Extract the [X, Y] coordinate from the center of the cell holding the provided text.  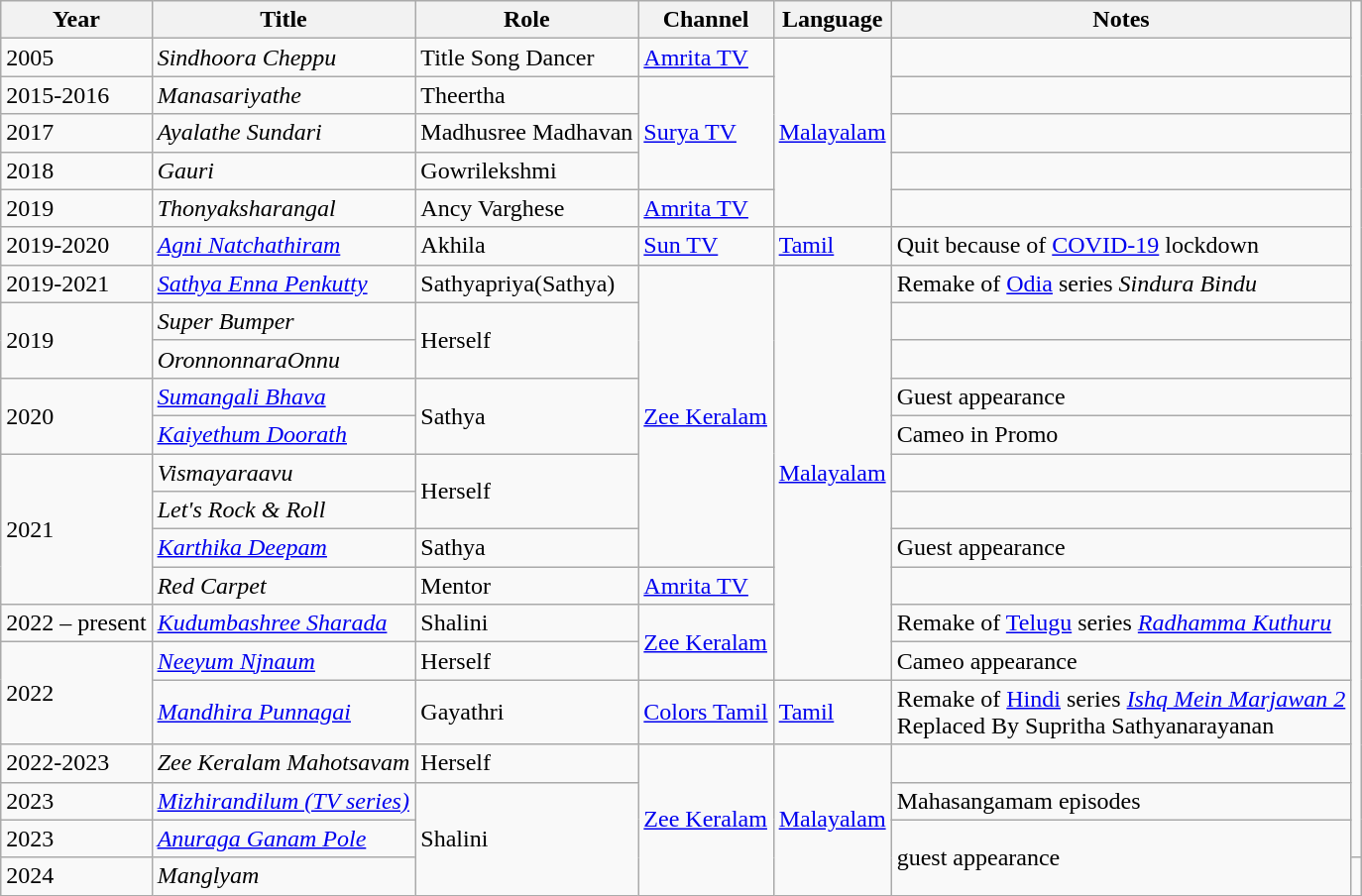
Mizhirandilum (TV series) [284, 801]
Let's Rock & Roll [284, 510]
Title [284, 20]
Vismayaraavu [284, 473]
Manasariyathe [284, 95]
Sumangali Bhava [284, 396]
2005 [76, 57]
Mandhira Punnagai [284, 712]
Remake of Odia series Sindura Bindu [1121, 283]
2019-2021 [76, 283]
2024 [76, 876]
Sathyapriya(Sathya) [527, 283]
Kaiyethum Doorath [284, 434]
Gayathri [527, 712]
2017 [76, 133]
2020 [76, 415]
Super Bumper [284, 321]
Sindhoora Cheppu [284, 57]
Gauri [284, 170]
2022-2023 [76, 763]
Thonyaksharangal [284, 208]
Agni Natchathiram [284, 246]
Colors Tamil [706, 712]
2015-2016 [76, 95]
Karthika Deepam [284, 548]
Year [76, 20]
OronnonnaraOnnu [284, 359]
2018 [76, 170]
Language [833, 20]
Theertha [527, 95]
Madhusree Madhavan [527, 133]
Sun TV [706, 246]
Manglyam [284, 876]
Gowrilekshmi [527, 170]
Role [527, 20]
Notes [1121, 20]
Kudumbashree Sharada [284, 623]
Akhila [527, 246]
2022 – present [76, 623]
Cameo in Promo [1121, 434]
Title Song Dancer [527, 57]
Channel [706, 20]
2022 [76, 694]
Remake of Hindi series Ishq Mein Marjawan 2Replaced By Supritha Sathyanarayanan [1121, 712]
Neeyum Njnaum [284, 661]
2021 [76, 529]
Sathya Enna Penkutty [284, 283]
Red Carpet [284, 586]
Zee Keralam Mahotsavam [284, 763]
Anuraga Ganam Pole [284, 839]
Mentor [527, 586]
Mahasangamam episodes [1121, 801]
2019-2020 [76, 246]
Ayalathe Sundari [284, 133]
guest appearance [1121, 857]
Ancy Varghese [527, 208]
Cameo appearance [1121, 661]
Remake of Telugu series Radhamma Kuthuru [1121, 623]
Surya TV [706, 133]
Quit because of COVID-19 lockdown [1121, 246]
